Search for the cell housing the specified text and yield its [x, y] center coordinate. 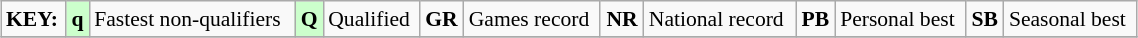
National record [720, 19]
q [78, 19]
Seasonal best [1070, 19]
PB [816, 19]
KEY: [34, 19]
NR [622, 19]
Personal best [900, 19]
Qualified [371, 19]
SB [985, 19]
Games record [532, 19]
GR [442, 19]
Fastest non-qualifiers [192, 19]
Q [309, 19]
